Return (x, y) of the center of cell containing provided text 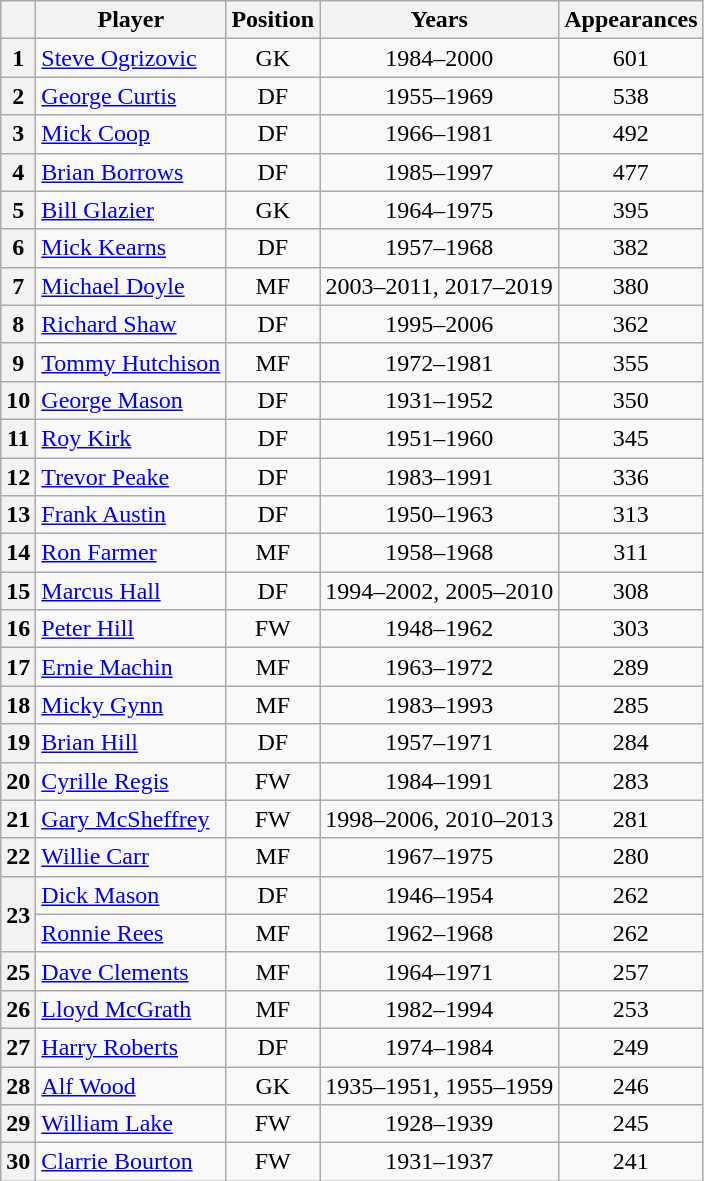
1974–1984 (440, 1047)
477 (631, 172)
336 (631, 477)
Ronnie Rees (131, 933)
5 (18, 210)
Alf Wood (131, 1085)
2 (18, 96)
George Curtis (131, 96)
1983–1991 (440, 477)
245 (631, 1124)
257 (631, 971)
1946–1954 (440, 895)
1964–1975 (440, 210)
1958–1968 (440, 553)
George Mason (131, 400)
246 (631, 1085)
13 (18, 515)
11 (18, 438)
16 (18, 629)
Dave Clements (131, 971)
Bill Glazier (131, 210)
380 (631, 286)
Years (440, 20)
253 (631, 1009)
29 (18, 1124)
283 (631, 781)
Mick Kearns (131, 248)
350 (631, 400)
2003–2011, 2017–2019 (440, 286)
601 (631, 58)
Appearances (631, 20)
362 (631, 324)
9 (18, 362)
1931–1952 (440, 400)
Marcus Hall (131, 591)
12 (18, 477)
1962–1968 (440, 933)
Cyrille Regis (131, 781)
Michael Doyle (131, 286)
285 (631, 705)
1957–1971 (440, 743)
Steve Ogrizovic (131, 58)
30 (18, 1162)
308 (631, 591)
311 (631, 553)
6 (18, 248)
15 (18, 591)
17 (18, 667)
303 (631, 629)
18 (18, 705)
281 (631, 819)
355 (631, 362)
28 (18, 1085)
8 (18, 324)
20 (18, 781)
1963–1972 (440, 667)
1966–1981 (440, 134)
1985–1997 (440, 172)
1951–1960 (440, 438)
25 (18, 971)
Roy Kirk (131, 438)
289 (631, 667)
Clarrie Bourton (131, 1162)
22 (18, 857)
3 (18, 134)
1998–2006, 2010–2013 (440, 819)
27 (18, 1047)
1984–2000 (440, 58)
Lloyd McGrath (131, 1009)
Ernie Machin (131, 667)
William Lake (131, 1124)
26 (18, 1009)
Harry Roberts (131, 1047)
1983–1993 (440, 705)
Dick Mason (131, 895)
395 (631, 210)
1931–1937 (440, 1162)
Tommy Hutchison (131, 362)
Ron Farmer (131, 553)
1984–1991 (440, 781)
1948–1962 (440, 629)
4 (18, 172)
Mick Coop (131, 134)
1955–1969 (440, 96)
1935–1951, 1955–1959 (440, 1085)
Position (273, 20)
1995–2006 (440, 324)
1 (18, 58)
Gary McSheffrey (131, 819)
Frank Austin (131, 515)
1957–1968 (440, 248)
492 (631, 134)
10 (18, 400)
313 (631, 515)
23 (18, 914)
Trevor Peake (131, 477)
241 (631, 1162)
Richard Shaw (131, 324)
1972–1981 (440, 362)
Brian Borrows (131, 172)
1928–1939 (440, 1124)
21 (18, 819)
Player (131, 20)
Micky Gynn (131, 705)
249 (631, 1047)
Willie Carr (131, 857)
7 (18, 286)
1982–1994 (440, 1009)
284 (631, 743)
14 (18, 553)
1967–1975 (440, 857)
1950–1963 (440, 515)
345 (631, 438)
280 (631, 857)
1964–1971 (440, 971)
1994–2002, 2005–2010 (440, 591)
19 (18, 743)
Brian Hill (131, 743)
Peter Hill (131, 629)
382 (631, 248)
538 (631, 96)
